Pinpoint the cell where the given text exists, returning its (X, Y) midpoint coordinate. 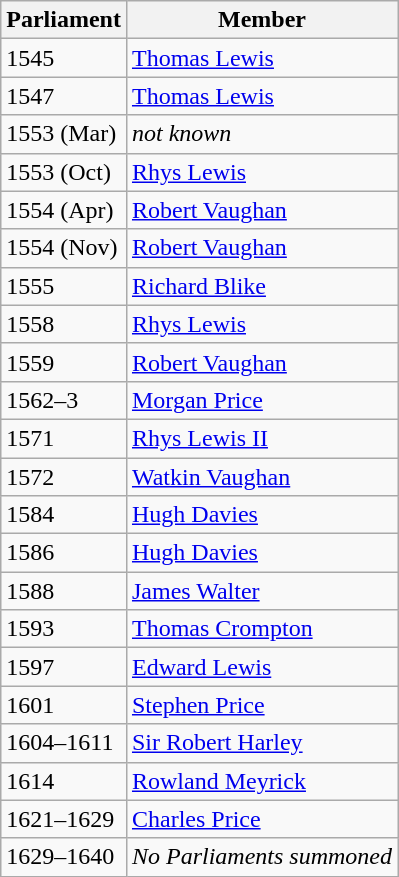
James Walter (262, 591)
Sir Robert Harley (262, 743)
Charles Price (262, 819)
1629–1640 (64, 857)
Rhys Lewis II (262, 438)
Stephen Price (262, 705)
1545 (64, 58)
Edward Lewis (262, 667)
1571 (64, 438)
Member (262, 20)
1554 (Nov) (64, 248)
Morgan Price (262, 400)
1621–1629 (64, 819)
1558 (64, 324)
1593 (64, 629)
1588 (64, 591)
Thomas Crompton (262, 629)
1614 (64, 781)
1601 (64, 705)
1555 (64, 286)
1597 (64, 667)
1553 (Oct) (64, 172)
not known (262, 134)
1562–3 (64, 400)
Watkin Vaughan (262, 477)
1604–1611 (64, 743)
1553 (Mar) (64, 134)
No Parliaments summoned (262, 857)
1572 (64, 477)
1584 (64, 515)
1586 (64, 553)
Rowland Meyrick (262, 781)
1554 (Apr) (64, 210)
1547 (64, 96)
Parliament (64, 20)
1559 (64, 362)
Richard Blike (262, 286)
